Provide the [X, Y] coordinate of the cell's center where the given text is located.  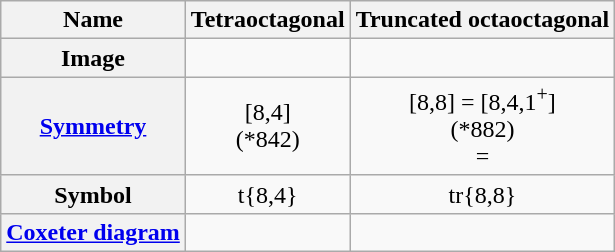
tr{8,8} [482, 194]
Symbol [94, 194]
Image [94, 58]
Tetraoctagonal [268, 20]
Symmetry [94, 126]
Name [94, 20]
[8,4](*842) [268, 126]
Coxeter diagram [94, 232]
Truncated octaoctagonal [482, 20]
[8,8] = [8,4,1+](*882) = [482, 126]
t{8,4} [268, 194]
